Pinpoint the cell where the given text exists, returning its [X, Y] midpoint coordinate. 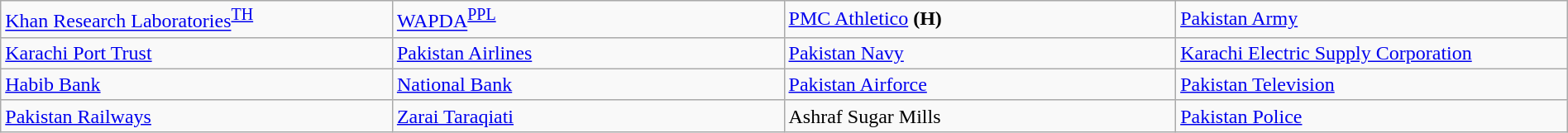
Pakistan Navy [980, 53]
WAPDAPPL [588, 20]
Pakistan Railways [197, 116]
Ashraf Sugar Mills [980, 116]
Zarai Taraqiati [588, 116]
Pakistan Police [1372, 116]
Khan Research LaboratoriesTH [197, 20]
Pakistan Army [1372, 20]
Karachi Port Trust [197, 53]
Pakistan Television [1372, 84]
Karachi Electric Supply Corporation [1372, 53]
National Bank [588, 84]
Pakistan Airforce [980, 84]
Pakistan Airlines [588, 53]
Habib Bank [197, 84]
PMC Athletico (H) [980, 20]
